Search for the cell housing the specified text and yield its (X, Y) center coordinate. 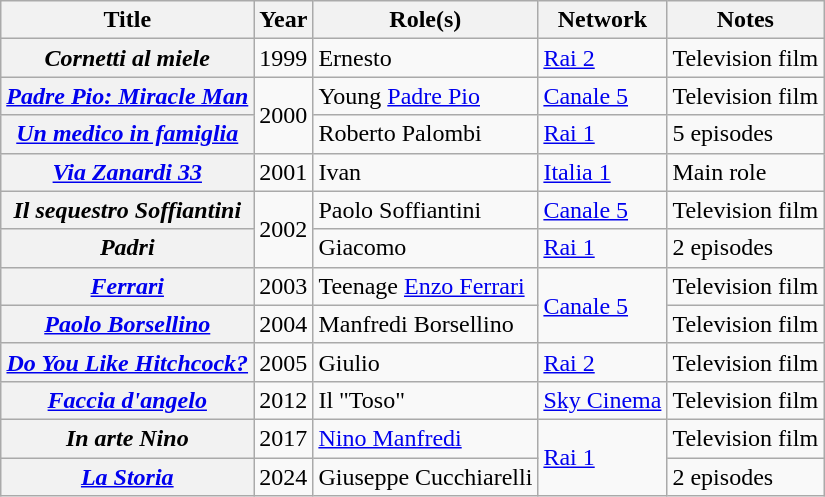
Main role (746, 172)
2012 (284, 400)
2005 (284, 362)
Ivan (426, 172)
La Storia (128, 477)
Via Zanardi 33 (128, 172)
Teenage Enzo Ferrari (426, 286)
Giulio (426, 362)
Nino Manfredi (426, 438)
Year (284, 20)
Role(s) (426, 20)
Un medico in famiglia (128, 134)
Do You Like Hitchcock? (128, 362)
Ernesto (426, 58)
Faccia d'angelo (128, 400)
Il sequestro Soffiantini (128, 210)
Padre Pio: Miracle Man (128, 96)
Il "Toso" (426, 400)
Paolo Borsellino (128, 324)
Roberto Palombi (426, 134)
2003 (284, 286)
Paolo Soffiantini (426, 210)
Cornetti al miele (128, 58)
In arte Nino (128, 438)
Sky Cinema (602, 400)
1999 (284, 58)
Manfredi Borsellino (426, 324)
Network (602, 20)
Title (128, 20)
Padri (128, 248)
5 episodes (746, 134)
Ferrari (128, 286)
2002 (284, 229)
2024 (284, 477)
2004 (284, 324)
Giuseppe Cucchiarelli (426, 477)
Young Padre Pio (426, 96)
Giacomo (426, 248)
2001 (284, 172)
Italia 1 (602, 172)
Notes (746, 20)
2017 (284, 438)
2000 (284, 115)
